For the text-containing cell, return its midpoint in (x, y) coordinate format. 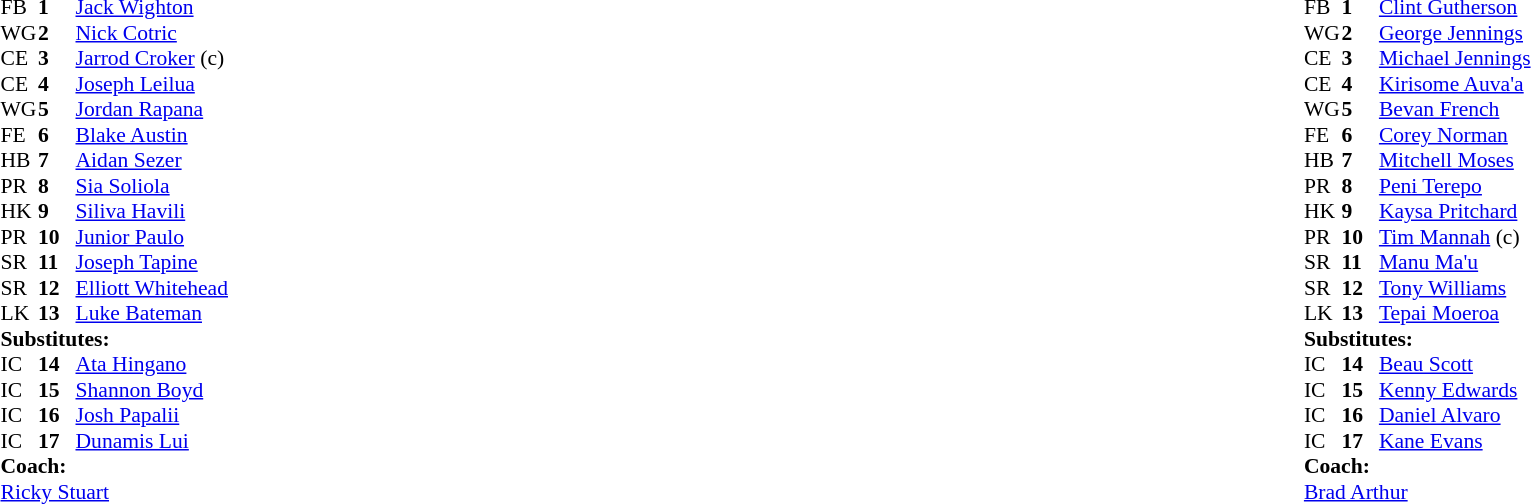
Shannon Boyd (152, 390)
Aidan Sezer (152, 161)
Mitchell Moses (1455, 161)
Joseph Leilua (152, 84)
Ata Hingano (152, 365)
Dunamis Lui (152, 441)
Tim Mannah (c) (1455, 237)
Tepai Moeroa (1455, 313)
Jordan Rapana (152, 109)
Daniel Alvaro (1455, 415)
Siliva Havili (152, 211)
Elliott Whitehead (152, 288)
Corey Norman (1455, 135)
Kane Evans (1455, 441)
Tony Williams (1455, 288)
George Jennings (1455, 33)
Michael Jennings (1455, 59)
Beau Scott (1455, 365)
Kenny Edwards (1455, 390)
Blake Austin (152, 135)
Josh Papalii (152, 415)
Nick Cotric (152, 33)
Junior Paulo (152, 237)
Luke Bateman (152, 313)
Bevan French (1455, 109)
Kirisome Auva'a (1455, 84)
Joseph Tapine (152, 263)
Jarrod Croker (c) (152, 59)
Manu Ma'u (1455, 263)
Sia Soliola (152, 186)
Kaysa Pritchard (1455, 211)
Peni Terepo (1455, 186)
